Output the [x, y] coordinate of the center of the cell containing the given text.  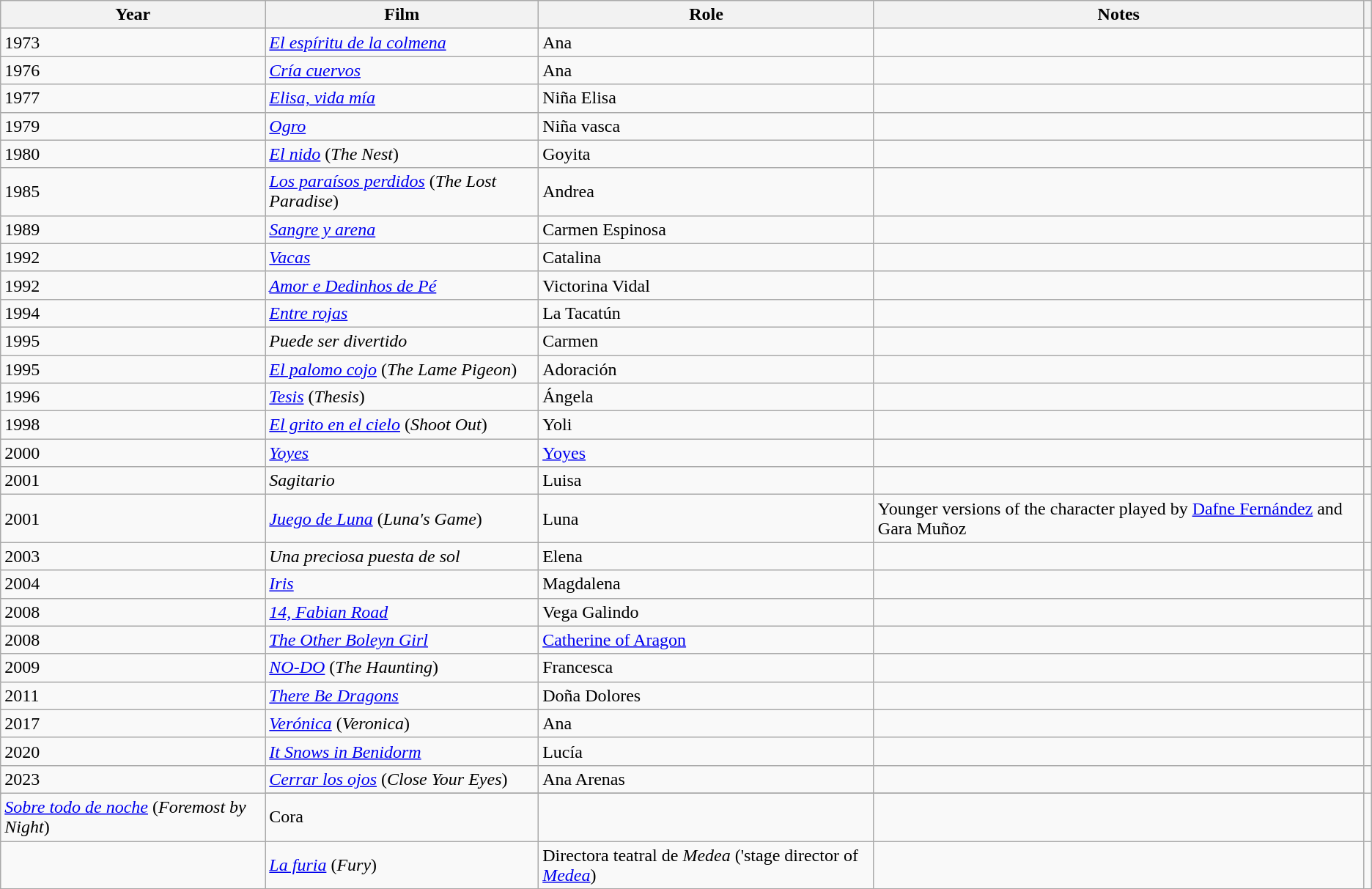
Elisa, vida mía [402, 98]
Niña vasca [707, 126]
Carmen [707, 341]
Una preciosa puesta de sol [402, 556]
El nido (The Nest) [402, 154]
1976 [133, 70]
1994 [133, 313]
Cría cuervos [402, 70]
Vacas [402, 257]
Los paraísos perdidos (The Lost Paradise) [402, 192]
2000 [133, 453]
Cerrar los ojos (Close Your Eyes) [402, 779]
1998 [133, 425]
1985 [133, 192]
1989 [133, 229]
Younger versions of the character played by Dafne Fernández and Gara Muñoz [1118, 519]
Ana Arenas [707, 779]
Niña Elisa [707, 98]
NO-DO (The Haunting) [402, 668]
Elena [707, 556]
14, Fabian Road [402, 612]
Luna [707, 519]
El grito en el cielo (Shoot Out) [402, 425]
Goyita [707, 154]
Verónica (Veronica) [402, 723]
La furia (Fury) [402, 865]
La Tacatún [707, 313]
1980 [133, 154]
Tesis (Thesis) [402, 397]
It Snows in Benidorm [402, 751]
Adoración [707, 369]
El palomo cojo (The Lame Pigeon) [402, 369]
2004 [133, 584]
Vega Galindo [707, 612]
Amor e Dedinhos de Pé [402, 285]
Victorina Vidal [707, 285]
Entre rojas [402, 313]
Juego de Luna (Luna's Game) [402, 519]
1977 [133, 98]
Ángela [707, 397]
Luisa [707, 481]
2020 [133, 751]
The Other Boleyn Girl [402, 640]
2017 [133, 723]
Iris [402, 584]
Film [402, 15]
Catherine of Aragon [707, 640]
Yoli [707, 425]
Role [707, 15]
El espíritu de la colmena [402, 43]
2003 [133, 556]
Sobre todo de noche (Foremost by Night) [133, 816]
There Be Dragons [402, 696]
2011 [133, 696]
Lucía [707, 751]
1996 [133, 397]
Carmen Espinosa [707, 229]
1979 [133, 126]
Sagitario [402, 481]
Year [133, 15]
1973 [133, 43]
Andrea [707, 192]
Francesca [707, 668]
Directora teatral de Medea ('stage director of Medea) [707, 865]
2023 [133, 779]
Ogro [402, 126]
Magdalena [707, 584]
2009 [133, 668]
Cora [402, 816]
Doña Dolores [707, 696]
Puede ser divertido [402, 341]
Notes [1118, 15]
Sangre y arena [402, 229]
Catalina [707, 257]
